From the cell containing the given text, extract its center point as [x, y] coordinate. 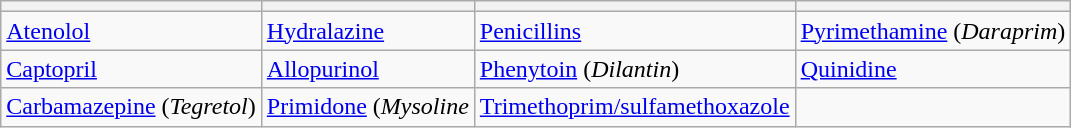
Carbamazepine (Tegretol) [132, 107]
Trimethoprim/sulfamethoxazole [634, 107]
Pyrimethamine (Daraprim) [933, 31]
Primidone (Mysoline [368, 107]
Captopril [132, 69]
Quinidine [933, 69]
Atenolol [132, 31]
Phenytoin (Dilantin) [634, 69]
Hydralazine [368, 31]
Penicillins [634, 31]
Allopurinol [368, 69]
